Provide the [x, y] coordinate of the cell's center where the given text is located.  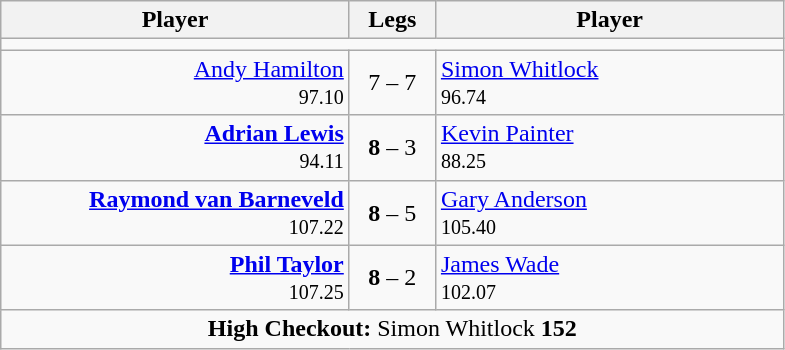
Raymond van Barneveld 107.22 [176, 212]
8 – 3 [392, 148]
Legs [392, 20]
8 – 2 [392, 278]
8 – 5 [392, 212]
James Wade 102.07 [610, 278]
Gary Anderson 105.40 [610, 212]
Simon Whitlock 96.74 [610, 82]
High Checkout: Simon Whitlock 152 [392, 329]
Adrian Lewis 94.11 [176, 148]
Kevin Painter 88.25 [610, 148]
Andy Hamilton 97.10 [176, 82]
7 – 7 [392, 82]
Phil Taylor 107.25 [176, 278]
